Search for the cell housing the specified text and yield its [X, Y] center coordinate. 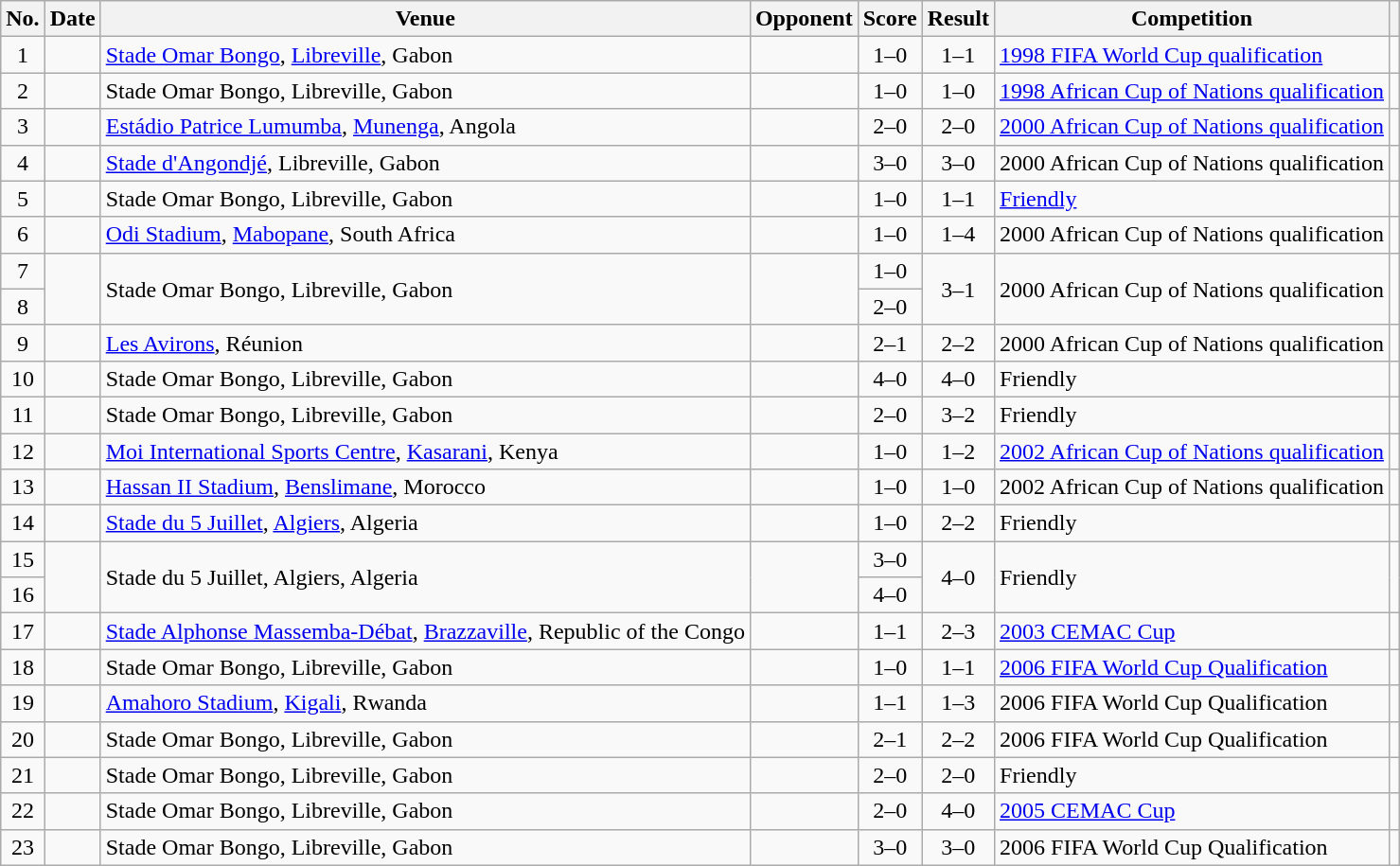
Opponent [804, 19]
Score [890, 19]
6 [23, 235]
Venue [425, 19]
1–4 [958, 235]
3–2 [958, 415]
Date [72, 19]
22 [23, 811]
5 [23, 199]
Stade Alphonse Massemba-Débat, Brazzaville, Republic of the Congo [425, 631]
3 [23, 127]
2005 CEMAC Cup [1193, 811]
3–1 [958, 289]
20 [23, 739]
Stade d'Angondjé, Libreville, Gabon [425, 163]
2–3 [958, 631]
19 [23, 703]
16 [23, 595]
Moi International Sports Centre, Kasarani, Kenya [425, 451]
13 [23, 487]
No. [23, 19]
12 [23, 451]
Result [958, 19]
21 [23, 775]
14 [23, 523]
Estádio Patrice Lumumba, Munenga, Angola [425, 127]
4 [23, 163]
Odi Stadium, Mabopane, South Africa [425, 235]
18 [23, 667]
15 [23, 559]
7 [23, 271]
11 [23, 415]
Amahoro Stadium, Kigali, Rwanda [425, 703]
10 [23, 379]
1 [23, 55]
1998 African Cup of Nations qualification [1193, 91]
1998 FIFA World Cup qualification [1193, 55]
2 [23, 91]
1–3 [958, 703]
Hassan II Stadium, Benslimane, Morocco [425, 487]
9 [23, 343]
Les Avirons, Réunion [425, 343]
17 [23, 631]
8 [23, 307]
1–2 [958, 451]
Competition [1193, 19]
2003 CEMAC Cup [1193, 631]
23 [23, 847]
